Find where the given text appears and provide that cell's center as [X, Y] coordinate. 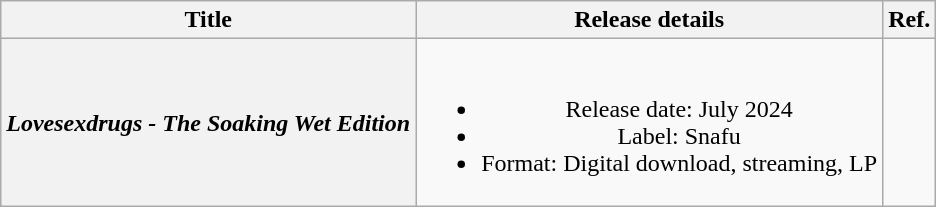
Lovesexdrugs - The Soaking Wet Edition [208, 122]
Ref. [910, 20]
Release date: July 2024Label: SnafuFormat: Digital download, streaming, LP [650, 122]
Title [208, 20]
Release details [650, 20]
